For the text-containing cell, return its midpoint in (x, y) coordinate format. 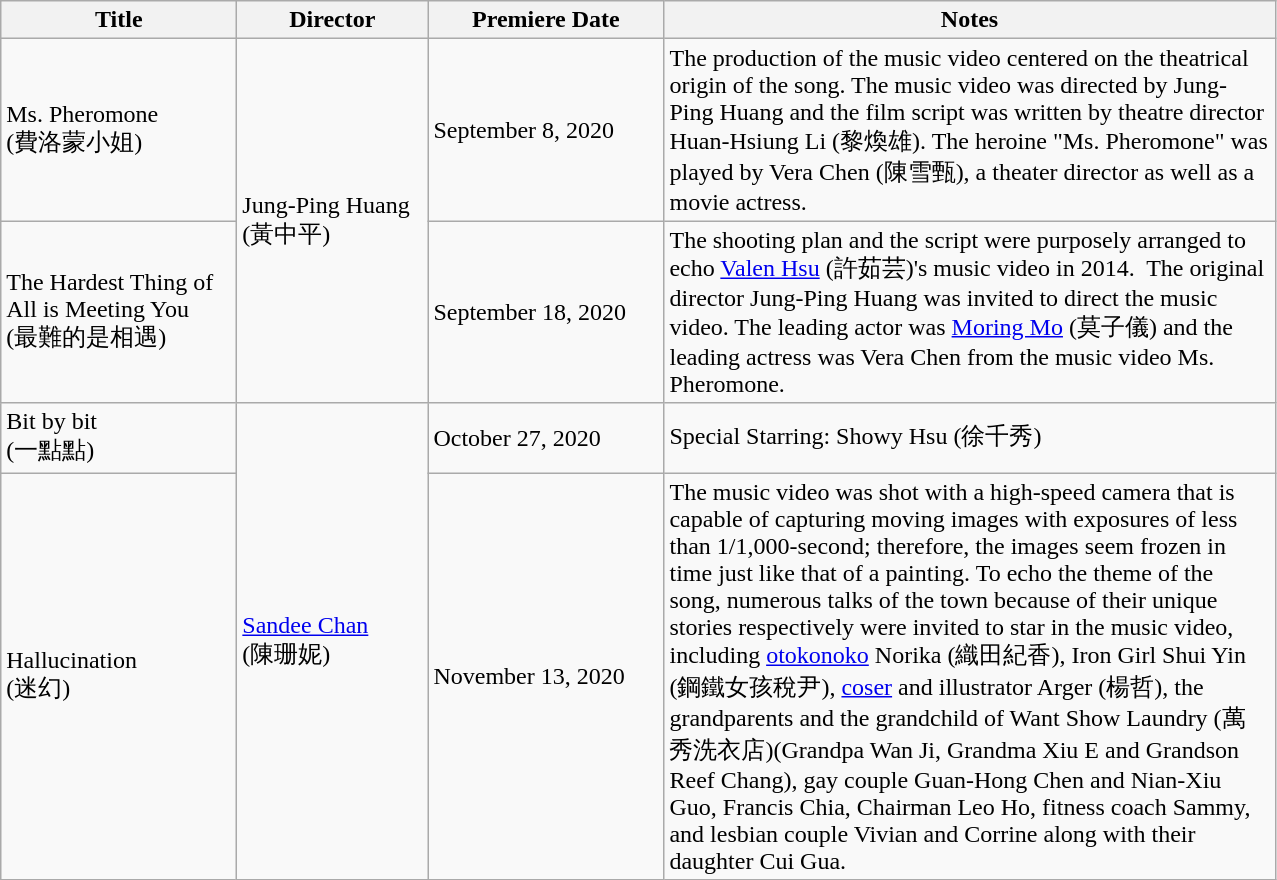
Director (332, 20)
September 18, 2020 (546, 312)
Ms. Pheromone(費洛蒙小姐) (119, 130)
Sandee Chan(陳珊妮) (332, 642)
The Hardest Thing of All is Meeting You(最難的是相遇) (119, 312)
Premiere Date (546, 20)
October 27, 2020 (546, 438)
Jung-Ping Huang(黃中平) (332, 221)
Hallucination(迷幻) (119, 676)
November 13, 2020 (546, 676)
September 8, 2020 (546, 130)
Special Starring: Showy Hsu (徐千秀) (970, 438)
Notes (970, 20)
Bit by bit(一點點) (119, 438)
Title (119, 20)
